Extract the (X, Y) coordinate from the center of the cell holding the provided text.  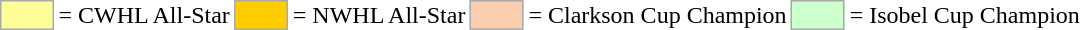
= CWHL All-Star (144, 15)
= NWHL All-Star (379, 15)
= Clarkson Cup Champion (658, 15)
